Extract the (X, Y) coordinate from the center of the cell holding the provided text.  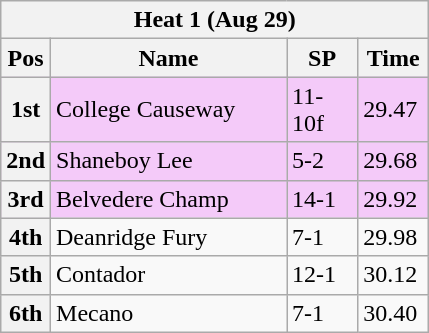
29.98 (394, 237)
Shaneboy Lee (169, 161)
14-1 (322, 199)
5th (26, 275)
29.92 (394, 199)
Pos (26, 58)
Belvedere Champ (169, 199)
College Causeway (169, 110)
6th (26, 313)
2nd (26, 161)
Name (169, 58)
5-2 (322, 161)
Contador (169, 275)
30.12 (394, 275)
12-1 (322, 275)
30.40 (394, 313)
Deanridge Fury (169, 237)
3rd (26, 199)
SP (322, 58)
11-10f (322, 110)
29.47 (394, 110)
4th (26, 237)
Time (394, 58)
Heat 1 (Aug 29) (215, 20)
29.68 (394, 161)
1st (26, 110)
Mecano (169, 313)
